From the cell containing the given text, extract its center point as (x, y) coordinate. 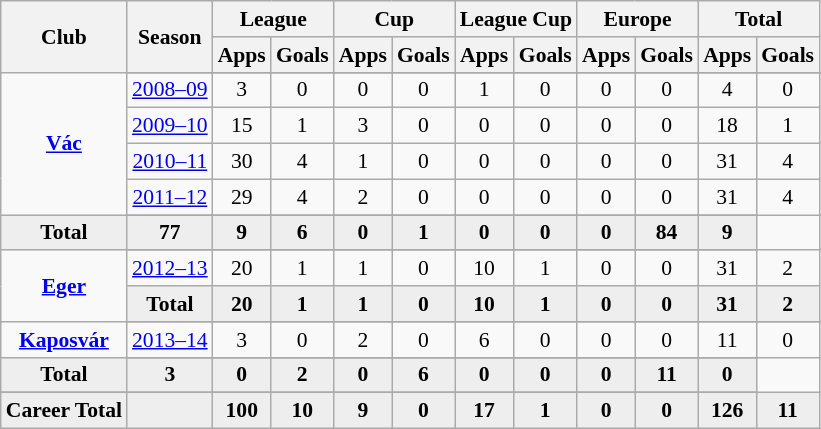
77 (170, 233)
100 (242, 411)
League (274, 19)
League Cup (516, 19)
2011–12 (170, 197)
Europe (638, 19)
18 (727, 126)
29 (242, 197)
84 (666, 233)
Eger (64, 286)
Career Total (64, 411)
126 (727, 411)
Kaposvár (64, 340)
2012–13 (170, 269)
17 (484, 411)
Club (64, 36)
15 (242, 126)
2013–14 (170, 340)
2008–09 (170, 90)
2009–10 (170, 126)
Season (170, 36)
2010–11 (170, 162)
Cup (394, 19)
30 (242, 162)
Vác (64, 143)
